Scan for the cell matching the given text and deliver its (X, Y) coordinate at center. 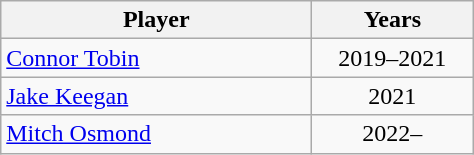
Years (392, 20)
2022– (392, 134)
Connor Tobin (156, 58)
2021 (392, 96)
Player (156, 20)
2019–2021 (392, 58)
Mitch Osmond (156, 134)
Jake Keegan (156, 96)
